Return [x, y] of the center of cell containing provided text 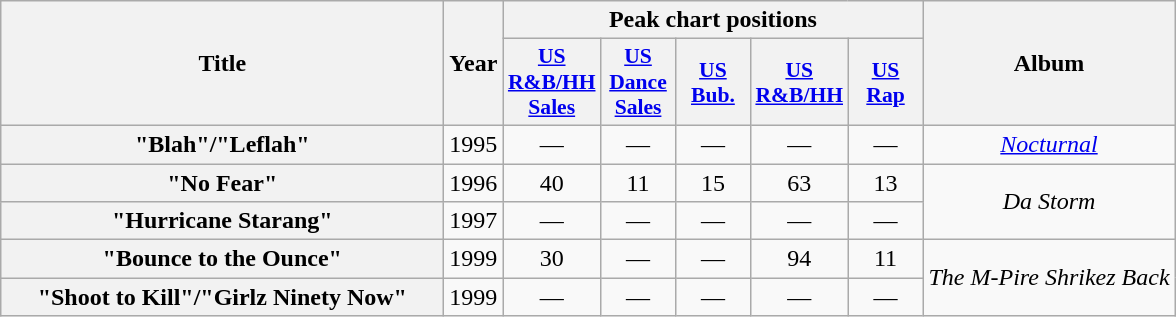
63 [799, 183]
US Bub. [712, 82]
US R&B/HH Sales [552, 82]
US Rap [886, 82]
US Dance Sales [638, 82]
1995 [474, 144]
Title [222, 64]
"No Fear" [222, 183]
"Hurricane Starang" [222, 221]
1996 [474, 183]
"Blah"/"Leflah" [222, 144]
40 [552, 183]
US R&B/HH [799, 82]
30 [552, 259]
13 [886, 183]
94 [799, 259]
"Shoot to Kill"/"Girlz Ninety Now" [222, 297]
Year [474, 64]
Da Storm [1049, 202]
Peak chart positions [713, 20]
Album [1049, 64]
15 [712, 183]
"Bounce to the Ounce" [222, 259]
1997 [474, 221]
Nocturnal [1049, 144]
The M-Pire Shrikez Back [1049, 278]
